Provide the (x, y) coordinate of the cell's center where the given text is located.  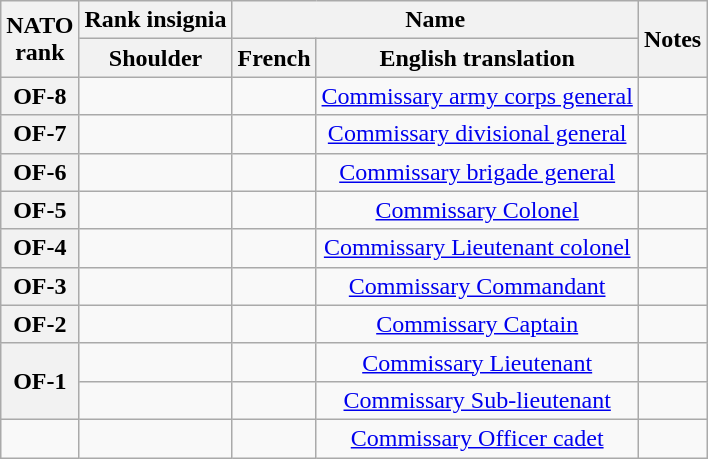
Commissary Lieutenant colonel (477, 248)
OF-7 (40, 134)
Commissary army corps general (477, 96)
Shoulder (156, 58)
OF-5 (40, 210)
Commissary Colonel (477, 210)
French (274, 58)
Commissary Commandant (477, 286)
OF-6 (40, 172)
Commissary Sub-lieutenant (477, 400)
Commissary brigade general (477, 172)
English translation (477, 58)
Commissary Lieutenant (477, 362)
Commissary Captain (477, 324)
Commissary Officer cadet (477, 438)
Rank insignia (156, 20)
OF-2 (40, 324)
Commissary divisional general (477, 134)
NATOrank (40, 39)
OF-8 (40, 96)
OF-3 (40, 286)
OF-4 (40, 248)
Notes (672, 39)
Name (435, 20)
OF-1 (40, 381)
